Return [X, Y] of the center of cell containing provided text 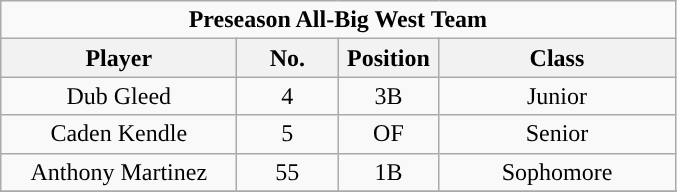
5 [288, 134]
Preseason All-Big West Team [338, 20]
Position [388, 58]
Senior [557, 134]
Dub Gleed [119, 96]
Player [119, 58]
Anthony Martinez [119, 172]
Caden Kendle [119, 134]
Class [557, 58]
55 [288, 172]
Junior [557, 96]
1B [388, 172]
No. [288, 58]
OF [388, 134]
3B [388, 96]
4 [288, 96]
Sophomore [557, 172]
